Determine the [X, Y] coordinate at the center of the cell enclosing the given text.  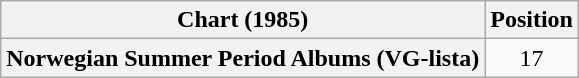
Chart (1985) [243, 20]
Position [532, 20]
Norwegian Summer Period Albums (VG-lista) [243, 58]
17 [532, 58]
